Provide the (x, y) coordinate of the cell's center where the given text is located.  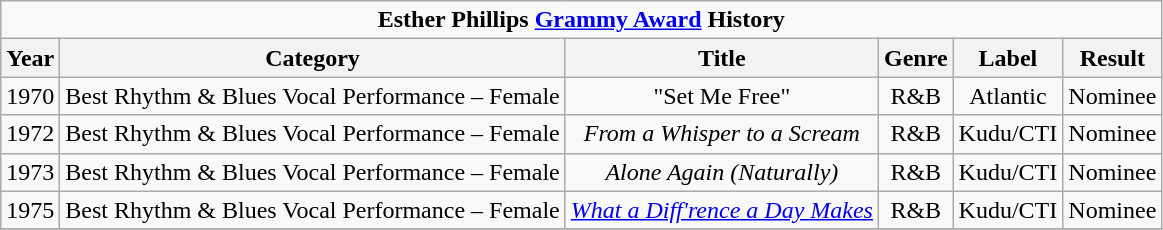
What a Diff'rence a Day Makes (722, 210)
1970 (30, 96)
1972 (30, 134)
Label (1008, 58)
Esther Phillips Grammy Award History (582, 20)
Result (1112, 58)
1975 (30, 210)
Title (722, 58)
"Set Me Free" (722, 96)
Atlantic (1008, 96)
1973 (30, 172)
Year (30, 58)
From a Whisper to a Scream (722, 134)
Genre (916, 58)
Alone Again (Naturally) (722, 172)
Category (312, 58)
